Locate the cell with the specified text and output its [X, Y] center coordinate. 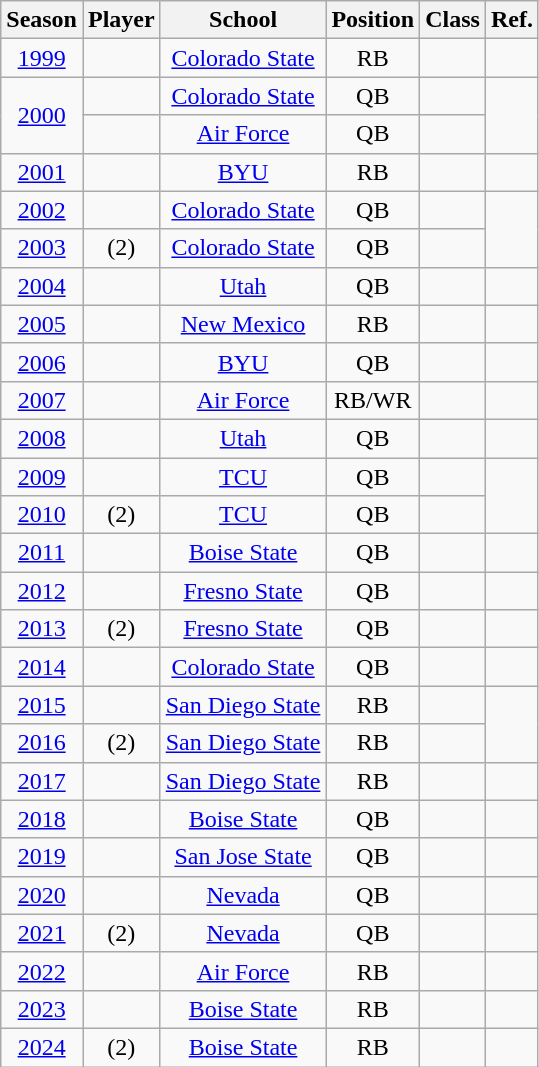
RB/WR [373, 400]
School [243, 20]
2021 [42, 933]
2015 [42, 705]
1999 [42, 58]
Ref. [512, 20]
2012 [42, 591]
2001 [42, 172]
2009 [42, 477]
2003 [42, 248]
Player [121, 20]
2022 [42, 971]
2006 [42, 362]
2014 [42, 667]
Season [42, 20]
Position [373, 20]
2023 [42, 1009]
2002 [42, 210]
2016 [42, 743]
2017 [42, 781]
2024 [42, 1047]
New Mexico [243, 324]
2005 [42, 324]
2019 [42, 857]
2020 [42, 895]
San Jose State [243, 857]
2007 [42, 400]
Class [453, 20]
2018 [42, 819]
2008 [42, 438]
2013 [42, 629]
2011 [42, 553]
2000 [42, 115]
2004 [42, 286]
2010 [42, 515]
